Pinpoint the cell where the given text exists, returning its [x, y] midpoint coordinate. 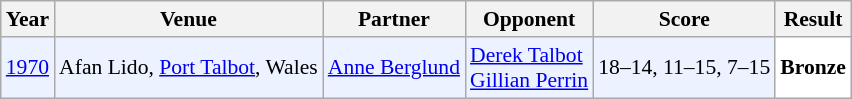
Opponent [529, 19]
Partner [394, 19]
Result [813, 19]
Venue [188, 19]
Bronze [813, 68]
Score [684, 19]
1970 [28, 68]
18–14, 11–15, 7–15 [684, 68]
Afan Lido, Port Talbot, Wales [188, 68]
Year [28, 19]
Derek Talbot Gillian Perrin [529, 68]
Anne Berglund [394, 68]
